Pinpoint the cell where the given text exists, returning its [x, y] midpoint coordinate. 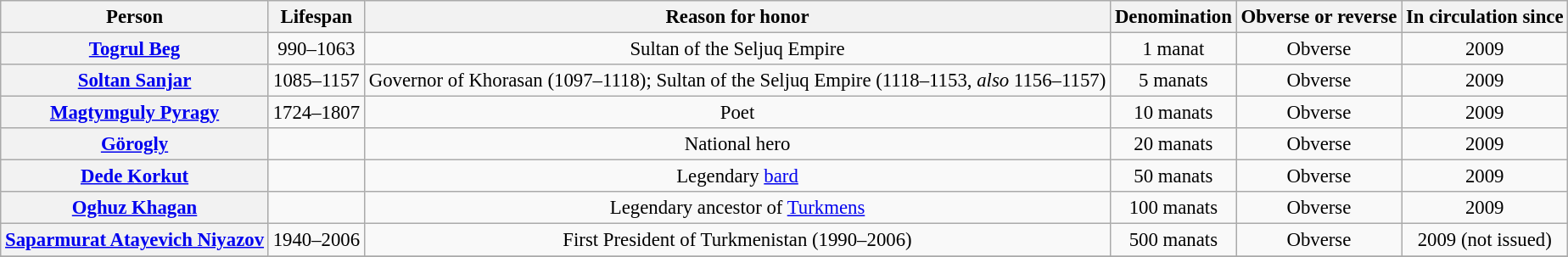
50 manats [1174, 176]
20 manats [1174, 144]
Soltan Sanjar [135, 81]
Togrul Beg [135, 49]
2009 (not issued) [1485, 240]
10 manats [1174, 113]
Lifespan [316, 17]
Saparmurat Atayevich Niyazov [135, 240]
Legendary ancestor of Turkmens [736, 208]
1085–1157 [316, 81]
First President of Turkmenistan (1990–2006) [736, 240]
Legendary bard [736, 176]
1940–2006 [316, 240]
5 manats [1174, 81]
In circulation since [1485, 17]
Dede Korkut [135, 176]
990–1063 [316, 49]
Sultan of the Seljuq Empire [736, 49]
Person [135, 17]
Poet [736, 113]
1 manat [1174, 49]
Oghuz Khagan [135, 208]
1724–1807 [316, 113]
100 manats [1174, 208]
National hero [736, 144]
Görogly [135, 144]
500 manats [1174, 240]
Reason for honor [736, 17]
Governor of Khorasan (1097–1118); Sultan of the Seljuq Empire (1118–1153, also 1156–1157) [736, 81]
Obverse or reverse [1319, 17]
Denomination [1174, 17]
Magtymguly Pyragy [135, 113]
